Extract the [X, Y] coordinate from the center of the cell holding the provided text.  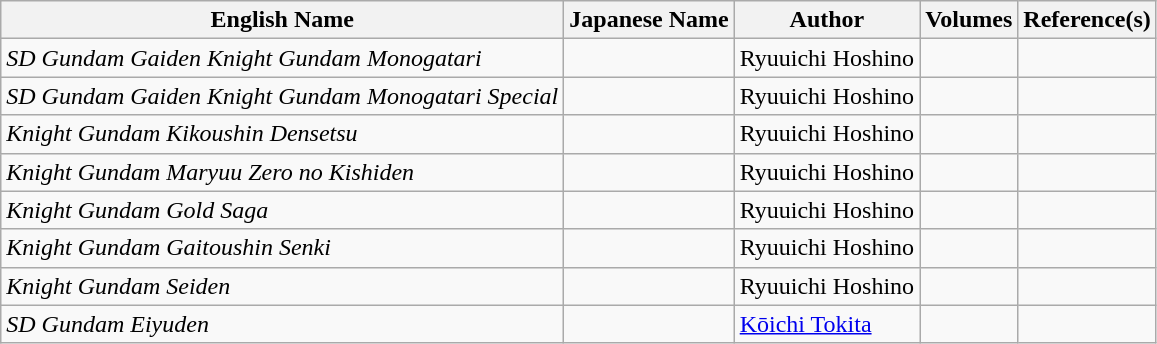
SD Gundam Gaiden Knight Gundam Monogatari Special [282, 96]
Knight Gundam Kikoushin Densetsu [282, 134]
Knight Gundam Gaitoushin Senki [282, 248]
Knight Gundam Seiden [282, 286]
Volumes [969, 20]
Japanese Name [649, 20]
Knight Gundam Maryuu Zero no Kishiden [282, 172]
Kōichi Tokita [826, 324]
SD Gundam Eiyuden [282, 324]
Knight Gundam Gold Saga [282, 210]
Author [826, 20]
SD Gundam Gaiden Knight Gundam Monogatari [282, 58]
Reference(s) [1088, 20]
English Name [282, 20]
